Identify which cell holds the provided text, then report its [x, y] central coordinate. 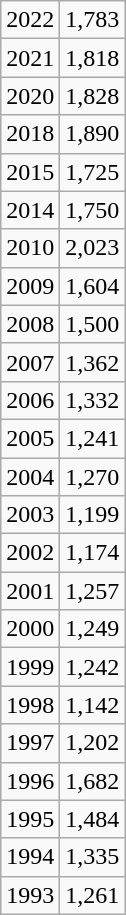
2007 [30, 362]
1,725 [92, 172]
2022 [30, 20]
2018 [30, 134]
1,484 [92, 819]
2003 [30, 515]
2021 [30, 58]
1,750 [92, 210]
2008 [30, 324]
1999 [30, 667]
1,241 [92, 438]
2010 [30, 248]
1,202 [92, 743]
2001 [30, 591]
2005 [30, 438]
1,783 [92, 20]
1994 [30, 857]
1,249 [92, 629]
2015 [30, 172]
2009 [30, 286]
2000 [30, 629]
1,257 [92, 591]
1,242 [92, 667]
2004 [30, 477]
1,818 [92, 58]
1,500 [92, 324]
1996 [30, 781]
2,023 [92, 248]
2014 [30, 210]
1,332 [92, 400]
2006 [30, 400]
1,174 [92, 553]
1993 [30, 895]
1,261 [92, 895]
1,362 [92, 362]
2020 [30, 96]
1,604 [92, 286]
1,199 [92, 515]
1997 [30, 743]
1,682 [92, 781]
1995 [30, 819]
2002 [30, 553]
1,828 [92, 96]
1,890 [92, 134]
1,270 [92, 477]
1,335 [92, 857]
1,142 [92, 705]
1998 [30, 705]
